Determine the [x, y] coordinate at the center of the cell enclosing the given text.  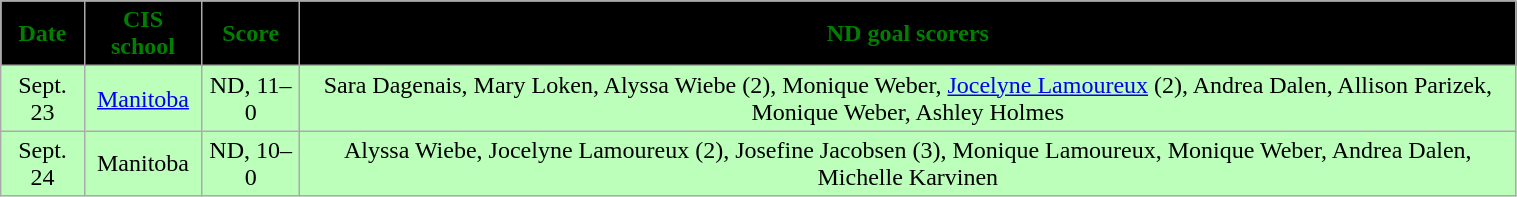
Score [251, 34]
ND, 10–0 [251, 164]
ND goal scorers [908, 34]
Date [43, 34]
Alyssa Wiebe, Jocelyne Lamoureux (2), Josefine Jacobsen (3), Monique Lamoureux, Monique Weber, Andrea Dalen, Michelle Karvinen [908, 164]
CIS school [142, 34]
Sept. 24 [43, 164]
ND, 11–0 [251, 98]
Sept. 23 [43, 98]
Sara Dagenais, Mary Loken, Alyssa Wiebe (2), Monique Weber, Jocelyne Lamoureux (2), Andrea Dalen, Allison Parizek, Monique Weber, Ashley Holmes [908, 98]
